Return [x, y] of the center of cell containing provided text 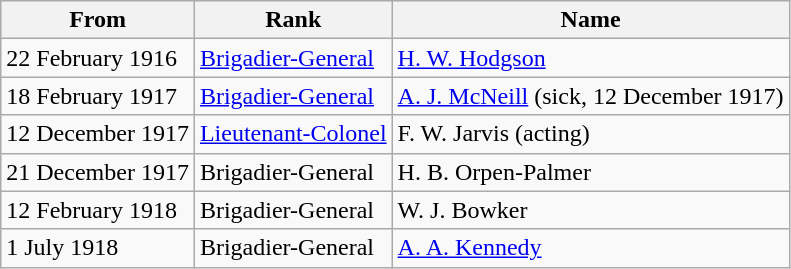
12 February 1918 [98, 210]
F. W. Jarvis (acting) [590, 134]
22 February 1916 [98, 58]
A. J. McNeill (sick, 12 December 1917) [590, 96]
H. W. Hodgson [590, 58]
H. B. Orpen-Palmer [590, 172]
21 December 1917 [98, 172]
Lieutenant-Colonel [293, 134]
18 February 1917 [98, 96]
A. A. Kennedy [590, 248]
12 December 1917 [98, 134]
1 July 1918 [98, 248]
W. J. Bowker [590, 210]
Name [590, 20]
From [98, 20]
Rank [293, 20]
